From the cell containing the given text, extract its center point as (x, y) coordinate. 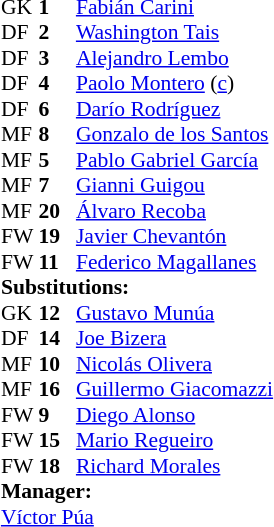
Paolo Montero (c) (174, 83)
Álvaro Recoba (174, 211)
Javier Chevantón (174, 237)
7 (57, 185)
11 (57, 262)
16 (57, 389)
18 (57, 466)
10 (57, 364)
Joe Bizera (174, 339)
Alejandro Lembo (174, 58)
Richard Morales (174, 466)
19 (57, 237)
14 (57, 339)
2 (57, 33)
3 (57, 58)
Mario Regueiro (174, 441)
Gustavo Munúa (174, 313)
15 (57, 441)
Darío Rodríguez (174, 109)
5 (57, 160)
Washington Tais (174, 33)
Gonzalo de los Santos (174, 135)
Pablo Gabriel García (174, 160)
Substitutions: (137, 287)
12 (57, 313)
Federico Magallanes (174, 262)
8 (57, 135)
Guillermo Giacomazzi (174, 389)
Nicolás Olivera (174, 364)
Diego Alonso (174, 415)
4 (57, 83)
9 (57, 415)
20 (57, 211)
6 (57, 109)
GK (20, 313)
Manager: (137, 491)
Gianni Guigou (174, 185)
